Extract the [X, Y] coordinate from the center of the cell holding the provided text.  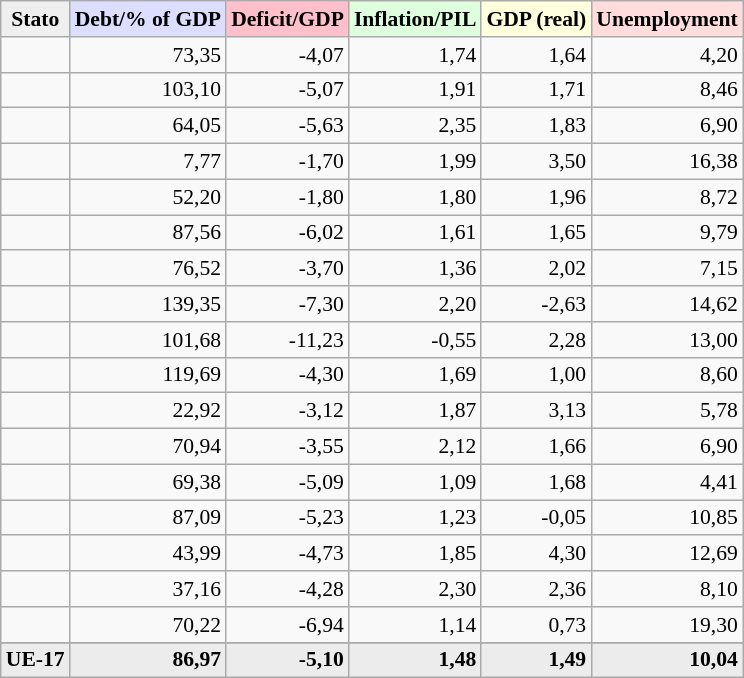
1,61 [415, 233]
103,10 [148, 90]
70,94 [148, 447]
-5,63 [288, 126]
5,78 [667, 411]
UE-17 [36, 660]
-0,55 [415, 340]
3,13 [536, 411]
1,87 [415, 411]
-7,30 [288, 304]
1,91 [415, 90]
4,20 [667, 55]
7,15 [667, 269]
1,49 [536, 660]
7,77 [148, 162]
22,92 [148, 411]
119,69 [148, 375]
-6,94 [288, 625]
1,80 [415, 197]
10,85 [667, 518]
-4,73 [288, 554]
8,60 [667, 375]
1,00 [536, 375]
-5,09 [288, 482]
Debt/% of GDP [148, 19]
-3,70 [288, 269]
2,20 [415, 304]
1,85 [415, 554]
2,12 [415, 447]
14,62 [667, 304]
-5,23 [288, 518]
69,38 [148, 482]
2,35 [415, 126]
1,99 [415, 162]
-2,63 [536, 304]
1,66 [536, 447]
-5,07 [288, 90]
4,41 [667, 482]
Unemployment [667, 19]
-4,07 [288, 55]
64,05 [148, 126]
2,30 [415, 589]
1,14 [415, 625]
3,50 [536, 162]
2,02 [536, 269]
16,38 [667, 162]
1,23 [415, 518]
87,09 [148, 518]
101,68 [148, 340]
87,56 [148, 233]
139,35 [148, 304]
Deficit/GDP [288, 19]
86,97 [148, 660]
1,48 [415, 660]
-1,80 [288, 197]
10,04 [667, 660]
9,79 [667, 233]
70,22 [148, 625]
13,00 [667, 340]
1,09 [415, 482]
76,52 [148, 269]
12,69 [667, 554]
8,72 [667, 197]
0,73 [536, 625]
-4,30 [288, 375]
-4,28 [288, 589]
52,20 [148, 197]
Inflation/PIL [415, 19]
1,36 [415, 269]
-11,23 [288, 340]
1,68 [536, 482]
-6,02 [288, 233]
-3,55 [288, 447]
19,30 [667, 625]
-5,10 [288, 660]
2,28 [536, 340]
4,30 [536, 554]
-1,70 [288, 162]
-3,12 [288, 411]
1,71 [536, 90]
1,74 [415, 55]
1,69 [415, 375]
37,16 [148, 589]
GDP (real) [536, 19]
1,65 [536, 233]
Stato [36, 19]
8,10 [667, 589]
2,36 [536, 589]
1,64 [536, 55]
8,46 [667, 90]
-0,05 [536, 518]
43,99 [148, 554]
1,83 [536, 126]
73,35 [148, 55]
1,96 [536, 197]
